From the cell containing the given text, extract its center point as [X, Y] coordinate. 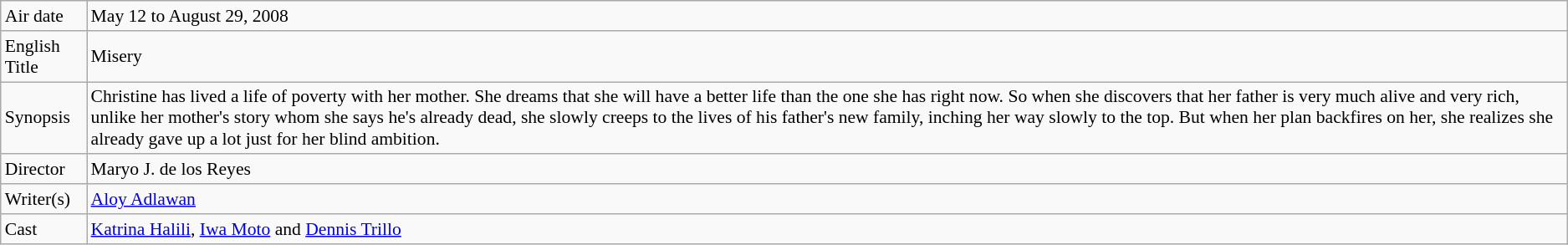
Aloy Adlawan [827, 199]
English Title [43, 57]
Misery [827, 57]
Director [43, 170]
Katrina Halili, Iwa Moto and Dennis Trillo [827, 229]
Maryo J. de los Reyes [827, 170]
May 12 to August 29, 2008 [827, 16]
Synopsis [43, 119]
Air date [43, 16]
Writer(s) [43, 199]
Cast [43, 229]
